Find where the given text appears and provide that cell's center as (x, y) coordinate. 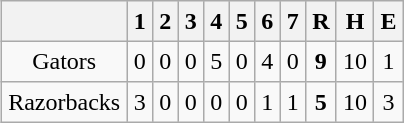
2 (165, 21)
Razorbacks (64, 102)
Gators (64, 61)
6 (267, 21)
E (389, 21)
7 (293, 21)
H (355, 21)
9 (320, 61)
R (320, 21)
